From the cell containing the given text, extract its center point as [x, y] coordinate. 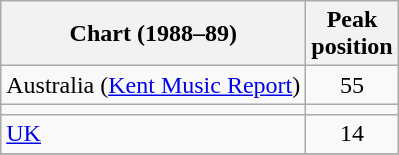
Peakposition [352, 34]
Australia (Kent Music Report) [154, 85]
14 [352, 134]
Chart (1988–89) [154, 34]
UK [154, 134]
55 [352, 85]
